Find where the given text appears and provide that cell's center as [x, y] coordinate. 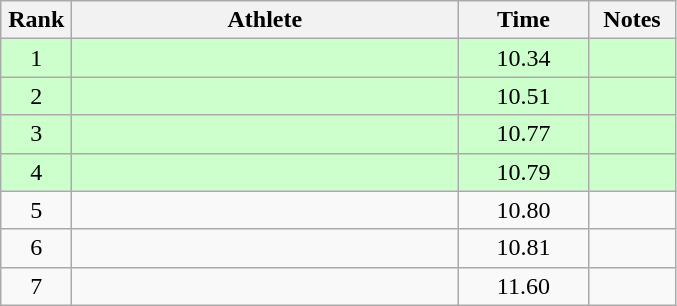
5 [36, 210]
10.34 [524, 58]
Notes [632, 20]
Time [524, 20]
6 [36, 248]
4 [36, 172]
10.51 [524, 96]
10.81 [524, 248]
3 [36, 134]
2 [36, 96]
10.77 [524, 134]
7 [36, 286]
10.79 [524, 172]
Athlete [265, 20]
1 [36, 58]
10.80 [524, 210]
11.60 [524, 286]
Rank [36, 20]
